For the text-containing cell, return its midpoint in [x, y] coordinate format. 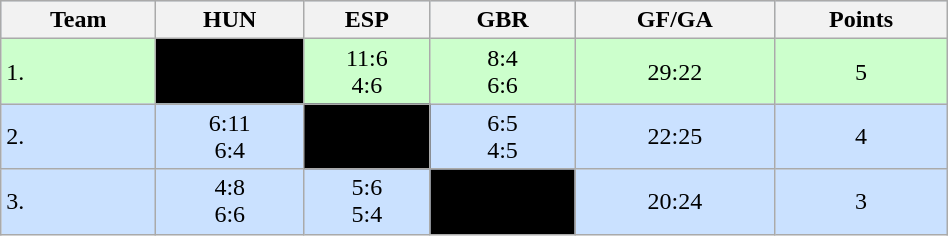
Points [861, 20]
4:86:6 [230, 202]
11:64:6 [367, 72]
3. [78, 202]
29:22 [675, 72]
ESP [367, 20]
6:116:4 [230, 136]
6:54:5 [502, 136]
8:46:6 [502, 72]
5 [861, 72]
1. [78, 72]
2. [78, 136]
5:65:4 [367, 202]
Team [78, 20]
22:25 [675, 136]
GF/GA [675, 20]
3 [861, 202]
GBR [502, 20]
20:24 [675, 202]
HUN [230, 20]
4 [861, 136]
